Return the (X, Y) coordinate for the center point of the cell that contains the specified text.  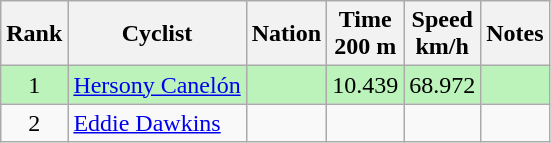
Nation (286, 34)
68.972 (442, 85)
Cyclist (157, 34)
2 (34, 123)
Speedkm/h (442, 34)
Time200 m (366, 34)
Notes (515, 34)
Hersony Canelón (157, 85)
Rank (34, 34)
Eddie Dawkins (157, 123)
1 (34, 85)
10.439 (366, 85)
